Pinpoint the cell where the given text exists, returning its [X, Y] midpoint coordinate. 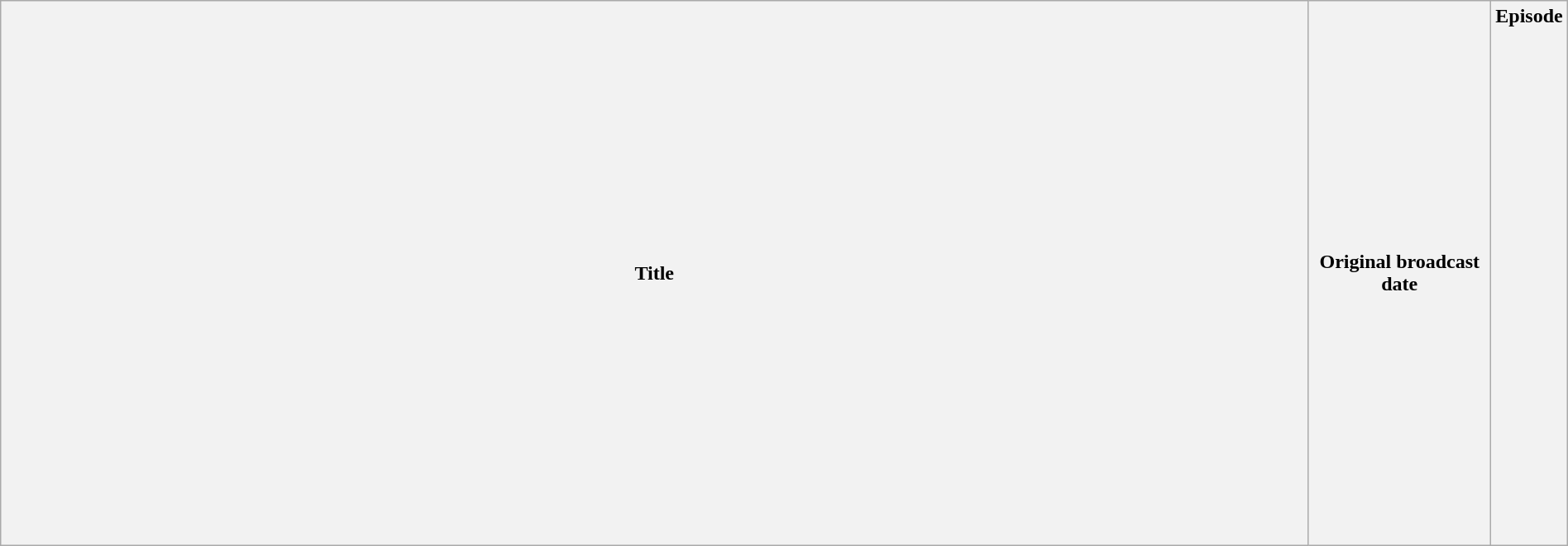
Episode [1529, 273]
Title [655, 273]
Original broadcast date [1399, 273]
